Identify which cell holds the provided text, then report its (x, y) central coordinate. 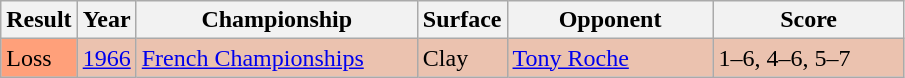
Clay (462, 58)
Score (808, 20)
Championship (276, 20)
Result (39, 20)
Loss (39, 58)
1–6, 4–6, 5–7 (808, 58)
1966 (106, 58)
Tony Roche (610, 58)
Surface (462, 20)
French Championships (276, 58)
Year (106, 20)
Opponent (610, 20)
